Search for the cell housing the specified text and yield its (x, y) center coordinate. 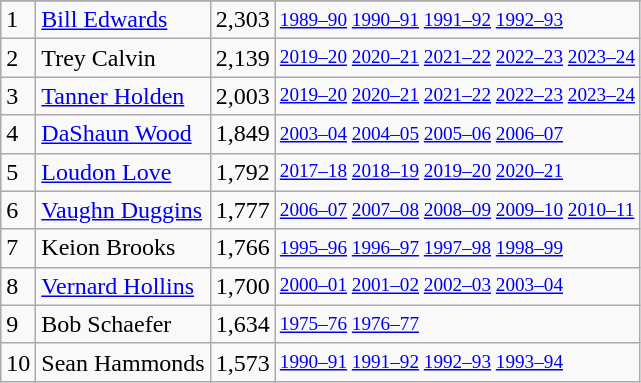
1,700 (242, 286)
DaShaun Wood (123, 134)
2000–01 2001–02 2002–03 2003–04 (457, 286)
1,849 (242, 134)
2017–18 2018–19 2019–20 2020–21 (457, 172)
Vernard Hollins (123, 286)
1,766 (242, 248)
2006–07 2007–08 2008–09 2009–10 2010–11 (457, 210)
2,003 (242, 96)
5 (18, 172)
1,634 (242, 324)
Loudon Love (123, 172)
2003–04 2004–05 2005–06 2006–07 (457, 134)
Bill Edwards (123, 20)
Vaughn Duggins (123, 210)
1,777 (242, 210)
6 (18, 210)
9 (18, 324)
1989–90 1990–91 1991–92 1992–93 (457, 20)
7 (18, 248)
Sean Hammonds (123, 362)
10 (18, 362)
3 (18, 96)
Trey Calvin (123, 58)
Keion Brooks (123, 248)
1990–91 1991–92 1992–93 1993–94 (457, 362)
4 (18, 134)
2,303 (242, 20)
Bob Schaefer (123, 324)
1975–76 1976–77 (457, 324)
2,139 (242, 58)
1,573 (242, 362)
2 (18, 58)
1,792 (242, 172)
1995–96 1996–97 1997–98 1998–99 (457, 248)
1 (18, 20)
8 (18, 286)
Tanner Holden (123, 96)
